Search for the cell housing the specified text and yield its [X, Y] center coordinate. 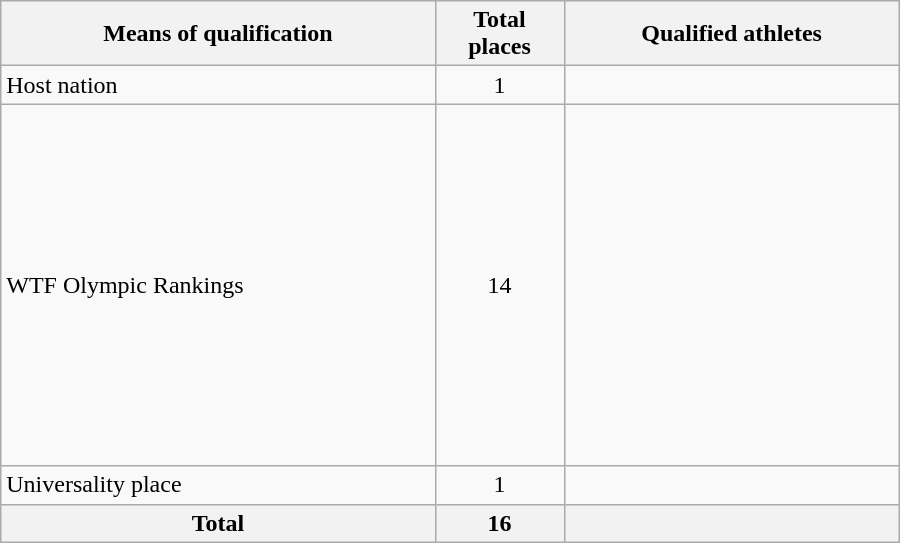
Host nation [218, 85]
Universality place [218, 485]
Totalplaces [500, 34]
WTF Olympic Rankings [218, 285]
Means of qualification [218, 34]
16 [500, 523]
Total [218, 523]
14 [500, 285]
Qualified athletes [732, 34]
